Detect which cell encompasses the target text, then output its [X, Y] center coordinate. 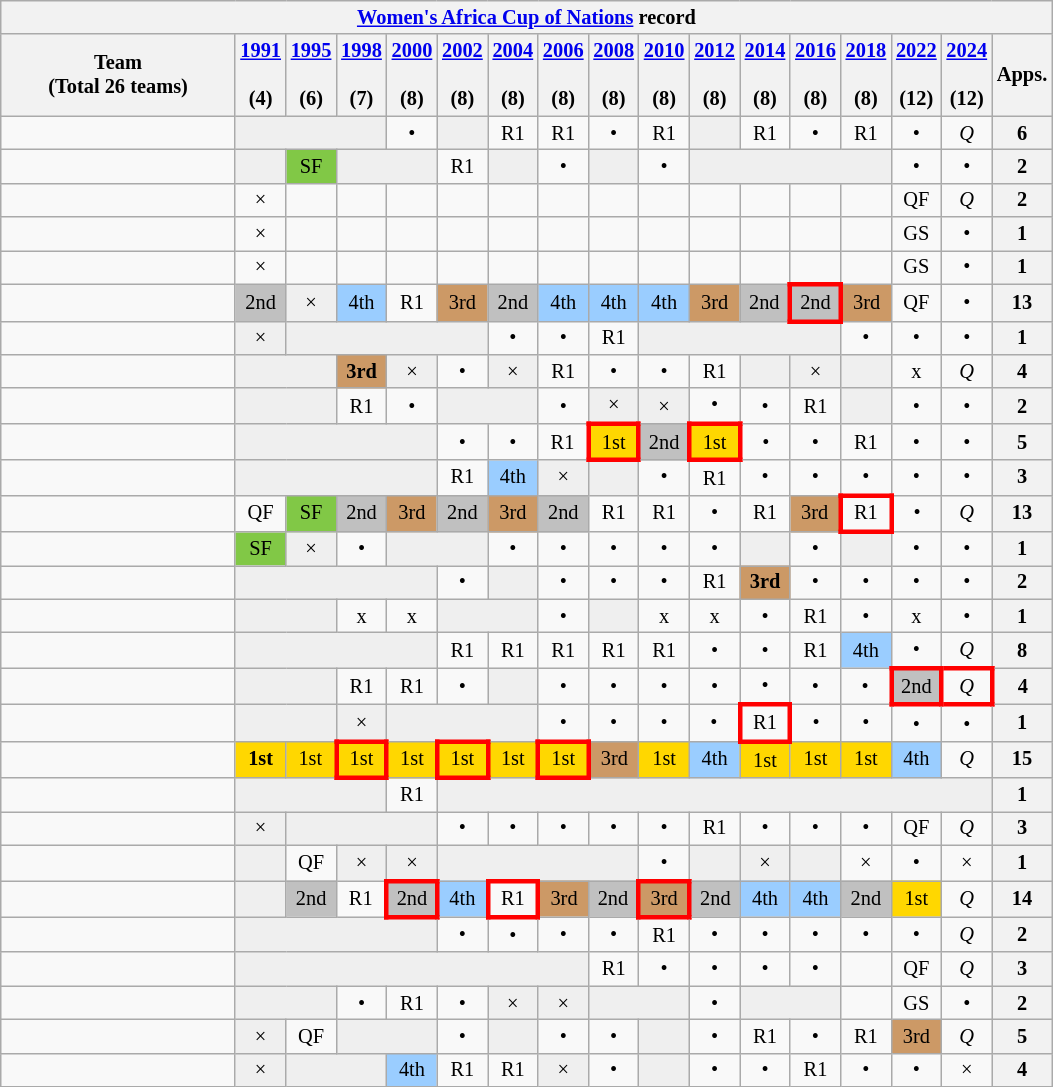
2000(8) [412, 75]
2006(8) [563, 75]
2024(12) [967, 75]
Women's Africa Cup of Nations record [526, 17]
8 [1022, 650]
Team(Total 26 teams) [118, 75]
2022(12) [916, 75]
2010(8) [664, 75]
2018(8) [866, 75]
2002(8) [462, 75]
6 [1022, 133]
2014(8) [765, 75]
2008(8) [613, 75]
15 [1022, 760]
1998(7) [361, 75]
2012(8) [714, 75]
2016(8) [815, 75]
14 [1022, 898]
Apps. [1022, 75]
1991(4) [260, 75]
2004(8) [513, 75]
1995(6) [311, 75]
